Pinpoint the cell where the given text exists, returning its (X, Y) midpoint coordinate. 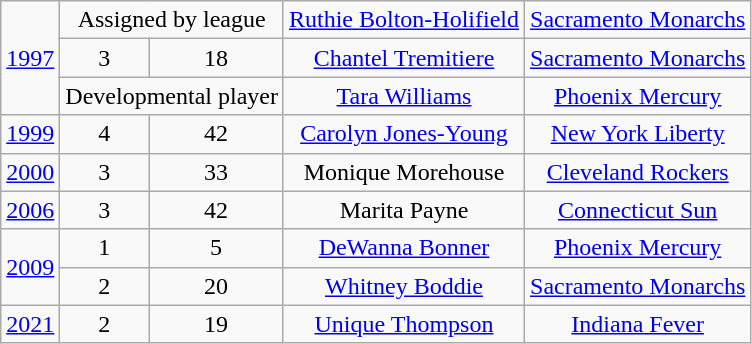
18 (216, 58)
20 (216, 286)
Ruthie Bolton-Holifield (404, 20)
1997 (30, 58)
Whitney Boddie (404, 286)
19 (216, 324)
4 (104, 134)
Cleveland Rockers (638, 172)
1 (104, 248)
1999 (30, 134)
Connecticut Sun (638, 210)
5 (216, 248)
Marita Payne (404, 210)
33 (216, 172)
2006 (30, 210)
DeWanna Bonner (404, 248)
2021 (30, 324)
Tara Williams (404, 96)
Developmental player (172, 96)
New York Liberty (638, 134)
Indiana Fever (638, 324)
2009 (30, 267)
Carolyn Jones-Young (404, 134)
Chantel Tremitiere (404, 58)
Assigned by league (172, 20)
Unique Thompson (404, 324)
2000 (30, 172)
Monique Morehouse (404, 172)
